From the cell containing the given text, extract its center point as [X, Y] coordinate. 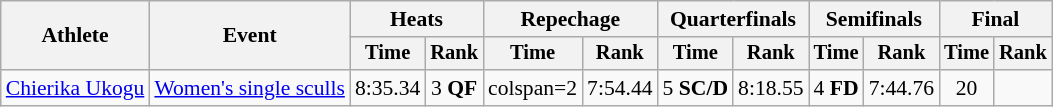
Final [995, 19]
7:54.44 [620, 88]
5 SC/D [696, 88]
colspan=2 [532, 88]
Repechage [570, 19]
20 [966, 88]
Heats [416, 19]
3 QF [454, 88]
8:18.55 [770, 88]
7:44.76 [902, 88]
Athlete [76, 36]
Chierika Ukogu [76, 88]
Semifinals [874, 19]
Women's single sculls [250, 88]
8:35.34 [388, 88]
Quarterfinals [734, 19]
Event [250, 36]
4 FD [836, 88]
